Return the [X, Y] coordinate for the center point of the cell that contains the specified text.  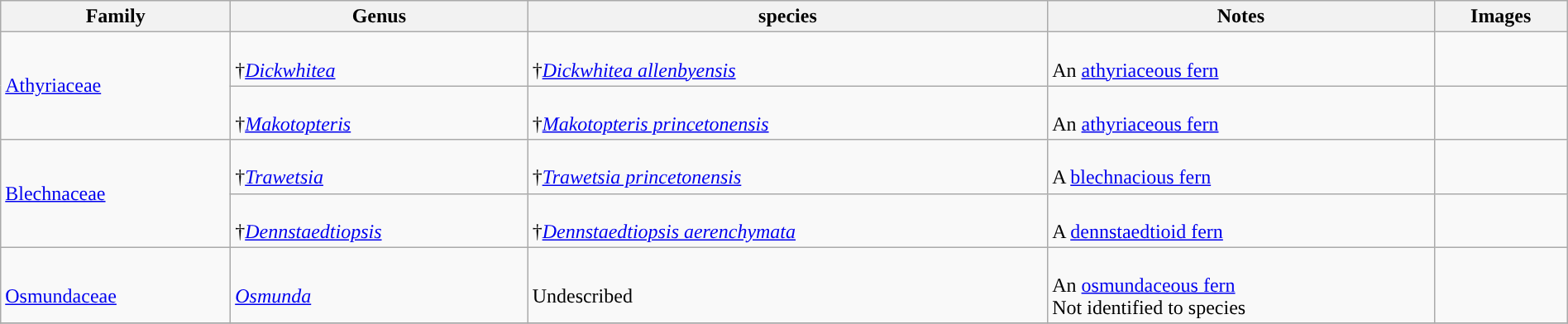
A blechnacious fern [1241, 167]
Blechnaceae [116, 193]
Osmunda [379, 285]
Genus [379, 17]
species [787, 17]
Osmundaceae [116, 285]
Athyriaceae [116, 86]
†Dickwhitea [379, 60]
†Dennstaedtiopsis aerenchymata [787, 220]
An osmundaceous fernNot identified to species [1241, 285]
Images [1500, 17]
Notes [1241, 17]
†Dickwhitea allenbyensis [787, 60]
†Dennstaedtiopsis [379, 220]
A dennstaedtioid fern [1241, 220]
Undescribed [787, 285]
†Makotopteris princetonensis [787, 112]
Family [116, 17]
†Makotopteris [379, 112]
†Trawetsia [379, 167]
†Trawetsia princetonensis [787, 167]
